Capture the cell that displays the provided text and extract its (X, Y) central coordinate. 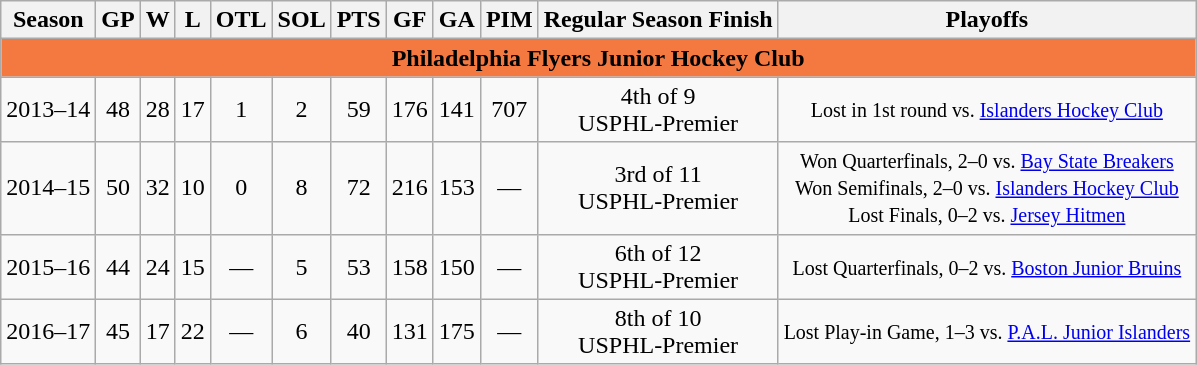
175 (456, 332)
2016–17 (48, 332)
2013–14 (48, 110)
45 (118, 332)
28 (158, 110)
3rd of 11USPHL-Premier (658, 188)
Philadelphia Flyers Junior Hockey Club (598, 58)
158 (410, 266)
GP (118, 20)
OTL (241, 20)
44 (118, 266)
PTS (358, 20)
176 (410, 110)
L (192, 20)
72 (358, 188)
GA (456, 20)
Lost Quarterfinals, 0–2 vs. Boston Junior Bruins (987, 266)
32 (158, 188)
6th of 12USPHL-Premier (658, 266)
1 (241, 110)
SOL (302, 20)
150 (456, 266)
PIM (509, 20)
153 (456, 188)
2015–16 (48, 266)
141 (456, 110)
Season (48, 20)
Won Quarterfinals, 2–0 vs. Bay State BreakersWon Semifinals, 2–0 vs. Islanders Hockey ClubLost Finals, 0–2 vs. Jersey Hitmen (987, 188)
4th of 9USPHL-Premier (658, 110)
GF (410, 20)
59 (358, 110)
24 (158, 266)
53 (358, 266)
707 (509, 110)
5 (302, 266)
8th of 10USPHL-Premier (658, 332)
2014–15 (48, 188)
2 (302, 110)
Lost in 1st round vs. Islanders Hockey Club (987, 110)
216 (410, 188)
Playoffs (987, 20)
W (158, 20)
22 (192, 332)
6 (302, 332)
0 (241, 188)
131 (410, 332)
Regular Season Finish (658, 20)
50 (118, 188)
8 (302, 188)
Lost Play-in Game, 1–3 vs. P.A.L. Junior Islanders (987, 332)
40 (358, 332)
10 (192, 188)
15 (192, 266)
48 (118, 110)
